Determine the (X, Y) coordinate at the center of the cell enclosing the given text.  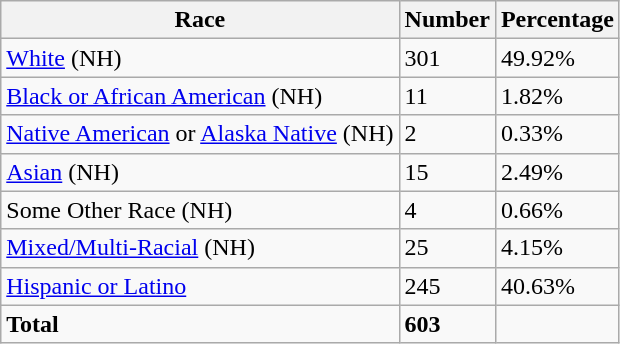
Mixed/Multi-Racial (NH) (200, 248)
Asian (NH) (200, 172)
245 (447, 286)
301 (447, 58)
603 (447, 324)
25 (447, 248)
Native American or Alaska Native (NH) (200, 134)
11 (447, 96)
2.49% (557, 172)
Hispanic or Latino (200, 286)
15 (447, 172)
40.63% (557, 286)
0.66% (557, 210)
0.33% (557, 134)
White (NH) (200, 58)
Some Other Race (NH) (200, 210)
2 (447, 134)
49.92% (557, 58)
Number (447, 20)
1.82% (557, 96)
Black or African American (NH) (200, 96)
Percentage (557, 20)
Race (200, 20)
Total (200, 324)
4 (447, 210)
4.15% (557, 248)
